Search for the cell housing the specified text and yield its (X, Y) center coordinate. 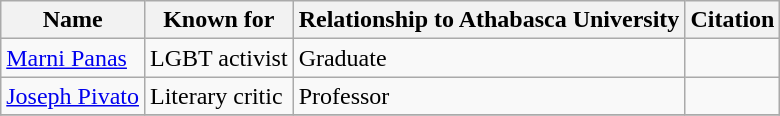
Name (73, 20)
Literary critic (218, 96)
Professor (489, 96)
Relationship to Athabasca University (489, 20)
Joseph Pivato (73, 96)
LGBT activist (218, 58)
Graduate (489, 58)
Known for (218, 20)
Citation (732, 20)
Marni Panas (73, 58)
